Find where the given text appears and provide that cell's center as (X, Y) coordinate. 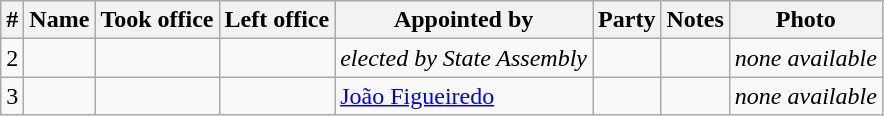
Party (627, 20)
Photo (806, 20)
2 (12, 58)
# (12, 20)
Took office (157, 20)
Left office (277, 20)
Appointed by (464, 20)
João Figueiredo (464, 96)
Notes (695, 20)
3 (12, 96)
Name (60, 20)
elected by State Assembly (464, 58)
